Identify which cell holds the provided text, then report its (X, Y) central coordinate. 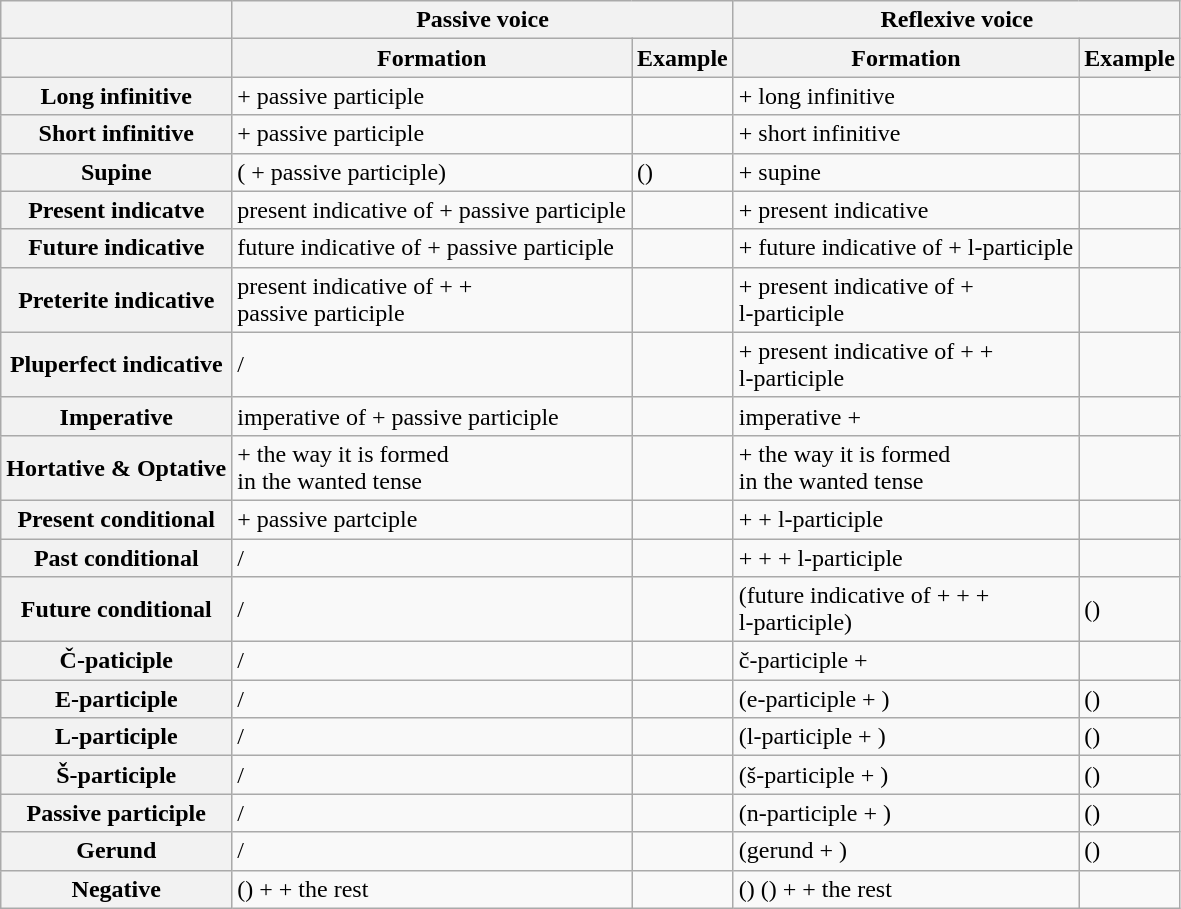
() + + the rest (432, 889)
+ passive partciple (432, 519)
Passive participle (116, 813)
Future conditional (116, 610)
imperative + (906, 416)
(n-participle + ) (906, 813)
(l-participle + ) (906, 737)
Hortative & Optative (116, 468)
imperative of + passive participle (432, 416)
(e-participle + ) (906, 699)
+ supine (906, 172)
Gerund (116, 851)
E-participle (116, 699)
Passive voice (483, 20)
Pluperfect indicative (116, 364)
Present indicatve (116, 210)
+ future indicative of + l-participle (906, 248)
Supine (116, 172)
+ present indicative of +l-participle (906, 300)
+ + + l-participle (906, 557)
+ long infinitive (906, 96)
future indicative of + passive participle (432, 248)
Imperative (116, 416)
(future indicative of + + +l-participle) (906, 610)
+ present indicative (906, 210)
+ + l-participle (906, 519)
Past conditional (116, 557)
Preterite indicative (116, 300)
+ present indicative of + +l-participle (906, 364)
Negative (116, 889)
Š-participle (116, 775)
Short infinitive (116, 134)
present indicative of + +passive participle (432, 300)
Č-paticiple (116, 661)
Reflexive voice (956, 20)
( + passive participle) (432, 172)
Long infinitive (116, 96)
(š-participle + ) (906, 775)
L-participle (116, 737)
() () + + the rest (906, 889)
Present conditional (116, 519)
(gerund + ) (906, 851)
present indicative of + passive participle (432, 210)
+ short infinitive (906, 134)
Future indicative (116, 248)
č-participle + (906, 661)
